Locate the cell with the specified text and output its (x, y) center coordinate. 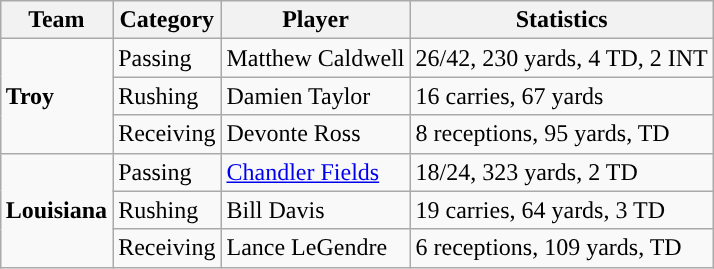
16 carries, 67 yards (562, 96)
18/24, 323 yards, 2 TD (562, 172)
Team (56, 20)
8 receptions, 95 yards, TD (562, 134)
Player (316, 20)
26/42, 230 yards, 4 TD, 2 INT (562, 58)
19 carries, 64 yards, 3 TD (562, 210)
Chandler Fields (316, 172)
Troy (56, 96)
Louisiana (56, 210)
Statistics (562, 20)
Lance LeGendre (316, 248)
6 receptions, 109 yards, TD (562, 248)
Bill Davis (316, 210)
Category (167, 20)
Damien Taylor (316, 96)
Devonte Ross (316, 134)
Matthew Caldwell (316, 58)
